For the text-containing cell, return its midpoint in [X, Y] coordinate format. 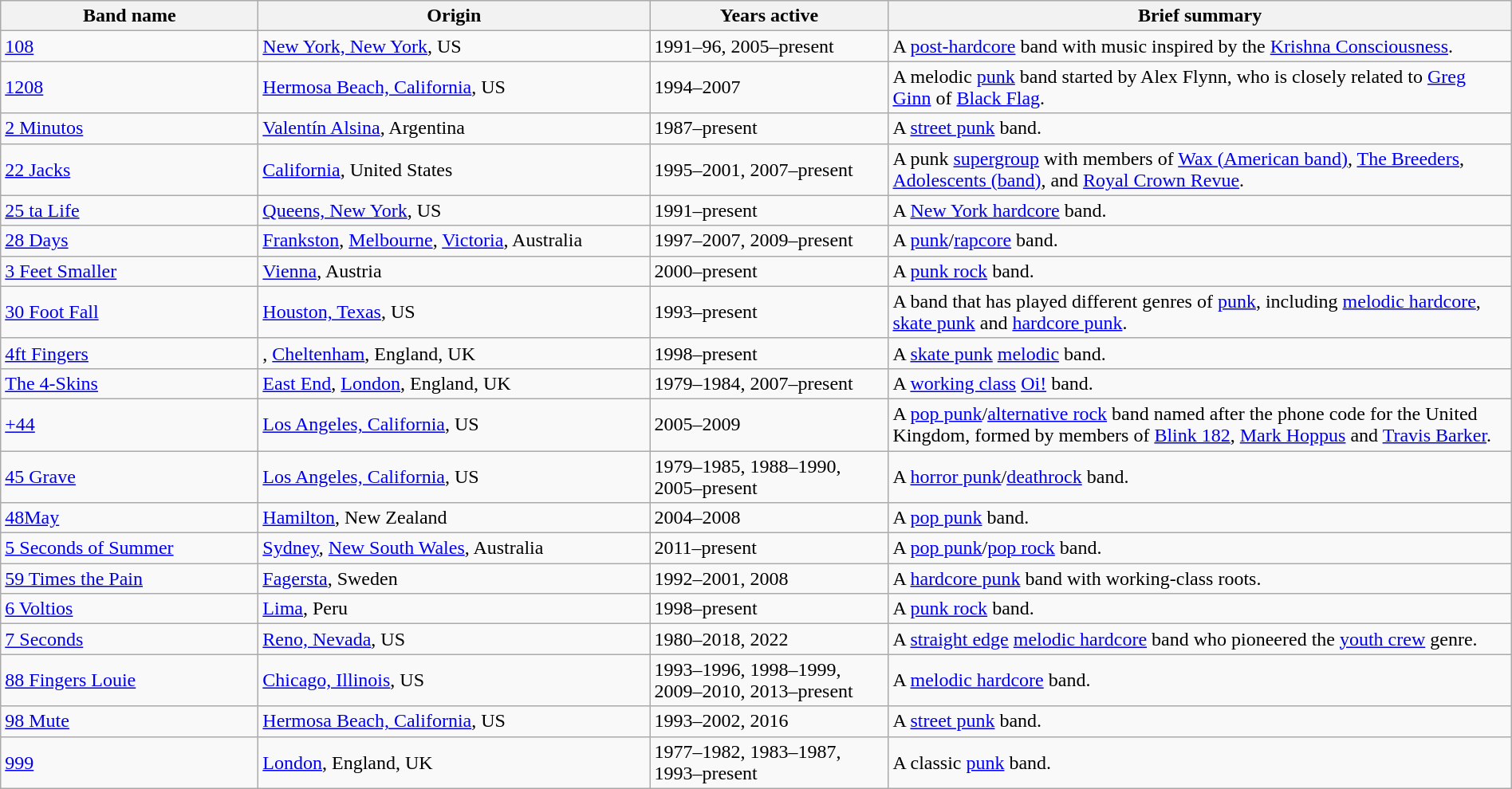
East End, London, England, UK [455, 383]
A punk/rapcore band. [1199, 241]
1993–2002, 2016 [769, 721]
1980–2018, 2022 [769, 639]
5 Seconds of Summer [129, 548]
1979–1985, 1988–1990, 2005–present [769, 477]
Brief summary [1199, 16]
98 Mute [129, 721]
1997–2007, 2009–present [769, 241]
Sydney, New South Wales, Australia [455, 548]
1992–2001, 2008 [769, 579]
Years active [769, 16]
A punk supergroup with members of Wax (American band), The Breeders, Adolescents (band), and Royal Crown Revue. [1199, 169]
Vienna, Austria [455, 271]
A New York hardcore band. [1199, 210]
1991–96, 2005–present [769, 46]
1995–2001, 2007–present [769, 169]
59 Times the Pain [129, 579]
2 Minutos [129, 128]
Origin [455, 16]
30 Foot Fall [129, 312]
Hamilton, New Zealand [455, 518]
Chicago, Illinois, US [455, 681]
Queens, New York, US [455, 210]
A hardcore punk band with working-class roots. [1199, 579]
999 [129, 762]
Houston, Texas, US [455, 312]
28 Days [129, 241]
1991–present [769, 210]
Reno, Nevada, US [455, 639]
45 Grave [129, 477]
108 [129, 46]
Band name [129, 16]
3 Feet Smaller [129, 271]
Fagersta, Sweden [455, 579]
Frankston, Melbourne, Victoria, Australia [455, 241]
88 Fingers Louie [129, 681]
7 Seconds [129, 639]
A working class Oi! band. [1199, 383]
1208 [129, 88]
2004–2008 [769, 518]
1993–1996, 1998–1999, 2009–2010, 2013–present [769, 681]
6 Voltios [129, 609]
1993–present [769, 312]
A post-hardcore band with music inspired by the Krishna Consciousness. [1199, 46]
2011–present [769, 548]
London, England, UK [455, 762]
4ft Fingers [129, 353]
New York, New York, US [455, 46]
, Cheltenham, England, UK [455, 353]
A classic punk band. [1199, 762]
A pop punk/pop rock band. [1199, 548]
Lima, Peru [455, 609]
A straight edge melodic hardcore band who pioneered the youth crew genre. [1199, 639]
1977–1982, 1983–1987, 1993–present [769, 762]
22 Jacks [129, 169]
1987–present [769, 128]
A pop punk/alternative rock band named after the phone code for the United Kingdom, formed by members of Blink 182, Mark Hoppus and Travis Barker. [1199, 424]
California, United States [455, 169]
The 4-Skins [129, 383]
A band that has played different genres of punk, including melodic hardcore, skate punk and hardcore punk. [1199, 312]
A melodic hardcore band. [1199, 681]
A pop punk band. [1199, 518]
2005–2009 [769, 424]
1979–1984, 2007–present [769, 383]
Valentín Alsina, Argentina [455, 128]
25 ta Life [129, 210]
A skate punk melodic band. [1199, 353]
48May [129, 518]
A melodic punk band started by Alex Flynn, who is closely related to Greg Ginn of Black Flag. [1199, 88]
+44 [129, 424]
2000–present [769, 271]
1994–2007 [769, 88]
A horror punk/deathrock band. [1199, 477]
